Return the [X, Y] coordinate for the center point of the cell that contains the specified text.  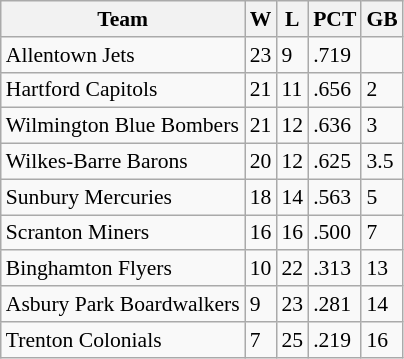
.313 [334, 269]
Wilkes-Barre Barons [123, 162]
.656 [334, 90]
3 [382, 126]
3.5 [382, 162]
Asbury Park Boardwalkers [123, 304]
18 [261, 197]
.625 [334, 162]
Wilmington Blue Bombers [123, 126]
L [292, 19]
Binghamton Flyers [123, 269]
13 [382, 269]
.719 [334, 55]
.219 [334, 340]
W [261, 19]
.500 [334, 233]
Trenton Colonials [123, 340]
2 [382, 90]
Scranton Miners [123, 233]
Team [123, 19]
11 [292, 90]
Hartford Capitols [123, 90]
20 [261, 162]
.636 [334, 126]
PCT [334, 19]
22 [292, 269]
25 [292, 340]
Allentown Jets [123, 55]
Sunbury Mercuries [123, 197]
.281 [334, 304]
10 [261, 269]
.563 [334, 197]
5 [382, 197]
GB [382, 19]
